Extract the [X, Y] coordinate from the center of the cell holding the provided text.  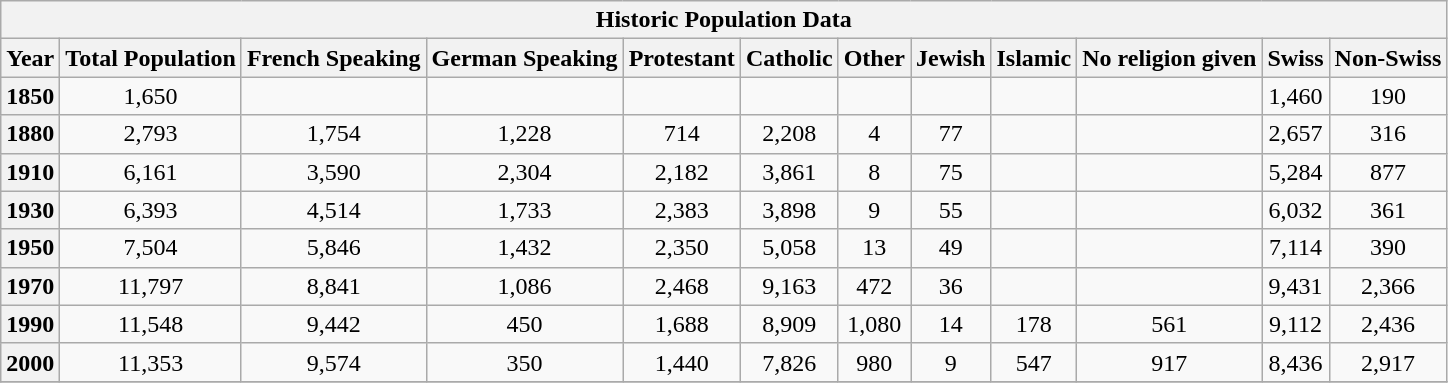
Islamic [1034, 58]
2,304 [524, 172]
1,080 [874, 324]
Catholic [789, 58]
3,898 [789, 210]
2,917 [1388, 362]
Year [30, 58]
178 [1034, 324]
1850 [30, 96]
7,114 [1296, 248]
3,861 [789, 172]
9,112 [1296, 324]
11,548 [151, 324]
1,754 [334, 134]
1930 [30, 210]
9,431 [1296, 286]
5,058 [789, 248]
Other [874, 58]
561 [1170, 324]
2,657 [1296, 134]
390 [1388, 248]
472 [874, 286]
49 [950, 248]
3,590 [334, 172]
77 [950, 134]
36 [950, 286]
No religion given [1170, 58]
316 [1388, 134]
2,182 [682, 172]
9,442 [334, 324]
1970 [30, 286]
8,909 [789, 324]
2,436 [1388, 324]
2,793 [151, 134]
1950 [30, 248]
5,846 [334, 248]
7,826 [789, 362]
9,163 [789, 286]
Historic Population Data [724, 20]
Protestant [682, 58]
1,440 [682, 362]
1,432 [524, 248]
French Speaking [334, 58]
2000 [30, 362]
714 [682, 134]
6,032 [1296, 210]
14 [950, 324]
190 [1388, 96]
1880 [30, 134]
7,504 [151, 248]
877 [1388, 172]
1,733 [524, 210]
2,350 [682, 248]
55 [950, 210]
8,841 [334, 286]
2,383 [682, 210]
6,161 [151, 172]
450 [524, 324]
1,228 [524, 134]
75 [950, 172]
1,460 [1296, 96]
2,468 [682, 286]
4 [874, 134]
2,208 [789, 134]
980 [874, 362]
8 [874, 172]
917 [1170, 362]
11,353 [151, 362]
Swiss [1296, 58]
1,086 [524, 286]
11,797 [151, 286]
2,366 [1388, 286]
Total Population [151, 58]
1,688 [682, 324]
German Speaking [524, 58]
6,393 [151, 210]
4,514 [334, 210]
1910 [30, 172]
361 [1388, 210]
Jewish [950, 58]
350 [524, 362]
547 [1034, 362]
13 [874, 248]
5,284 [1296, 172]
1,650 [151, 96]
1990 [30, 324]
9,574 [334, 362]
Non-Swiss [1388, 58]
8,436 [1296, 362]
